Identify which cell holds the provided text, then report its (X, Y) central coordinate. 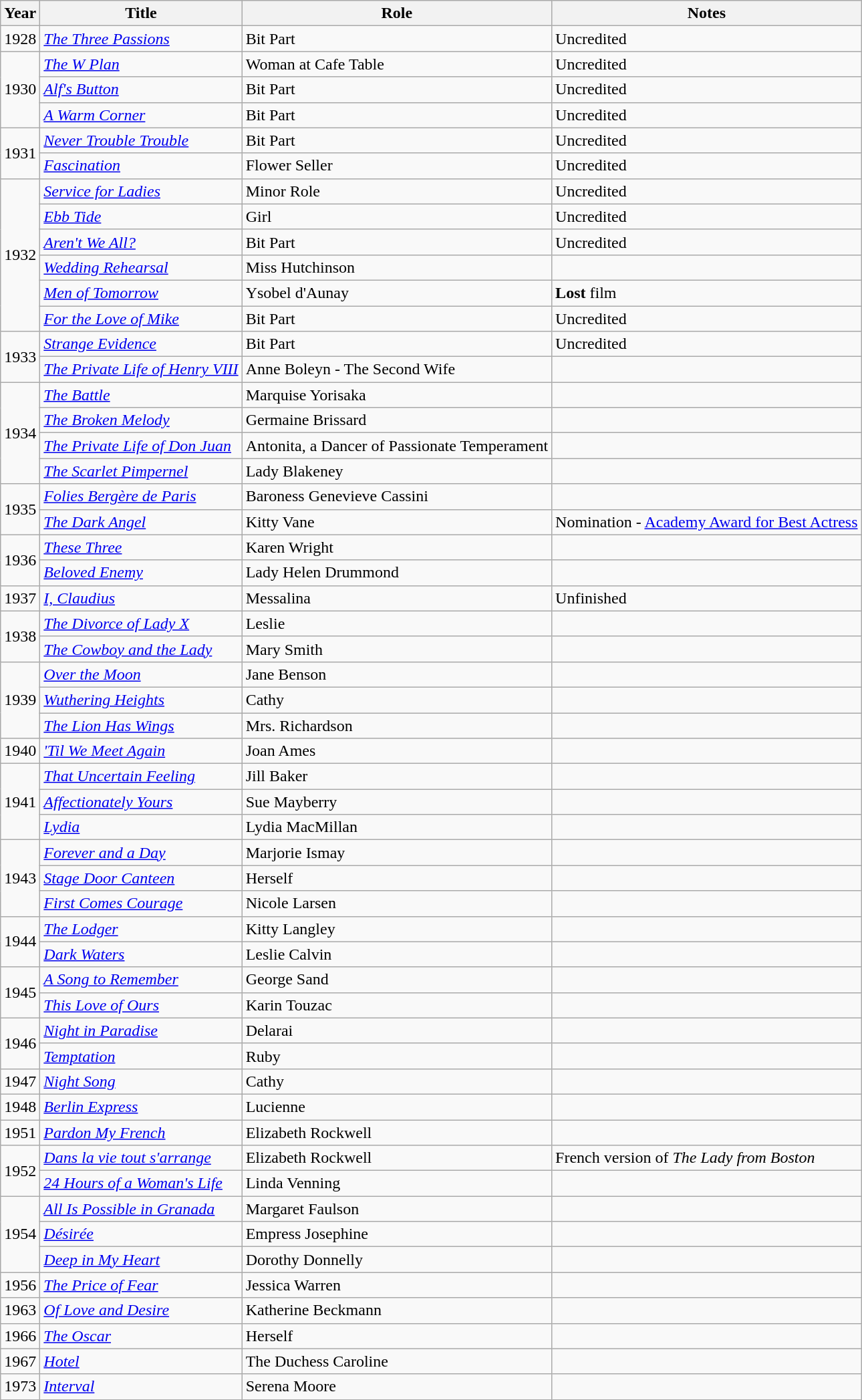
Hotel (141, 1361)
Ruby (397, 1056)
Mary Smith (397, 649)
Service for Ladies (141, 191)
Over the Moon (141, 674)
Marquise Yorisaka (397, 395)
Désirée (141, 1234)
The Duchess Caroline (397, 1361)
Dans la vie tout s'arrange (141, 1158)
Dorothy Donnelly (397, 1260)
1954 (20, 1234)
Katherine Beckmann (397, 1310)
The Private Life of Don Juan (141, 446)
1931 (20, 153)
George Sand (397, 980)
Fascination (141, 166)
The Three Passions (141, 39)
1947 (20, 1081)
Anne Boleyn - The Second Wife (397, 370)
The Scarlet Pimpernel (141, 471)
Stage Door Canteen (141, 878)
Temptation (141, 1056)
Jane Benson (397, 674)
Jill Baker (397, 777)
1938 (20, 636)
Karen Wright (397, 547)
1943 (20, 878)
1952 (20, 1171)
1948 (20, 1107)
Nicole Larsen (397, 903)
First Comes Courage (141, 903)
Empress Josephine (397, 1234)
1956 (20, 1285)
The Lion Has Wings (141, 725)
1934 (20, 433)
Miss Hutchinson (397, 267)
The Lodger (141, 929)
Folies Bergère de Paris (141, 497)
The Battle (141, 395)
1940 (20, 751)
1966 (20, 1336)
1945 (20, 992)
Linda Venning (397, 1183)
Wedding Rehearsal (141, 267)
Mrs. Richardson (397, 725)
Interval (141, 1387)
1946 (20, 1043)
Forever and a Day (141, 853)
Night in Paradise (141, 1030)
1944 (20, 942)
The Divorce of Lady X (141, 623)
Affectionately Yours (141, 802)
The Price of Fear (141, 1285)
Lady Blakeney (397, 471)
Margaret Faulson (397, 1209)
1932 (20, 255)
Of Love and Desire (141, 1310)
Deep in My Heart (141, 1260)
1941 (20, 802)
1951 (20, 1133)
The Dark Angel (141, 522)
Jessica Warren (397, 1285)
Kitty Vane (397, 522)
Lady Helen Drummond (397, 573)
Girl (397, 217)
Lost film (707, 293)
Ysobel d'Aunay (397, 293)
Unfinished (707, 598)
1928 (20, 39)
Berlin Express (141, 1107)
The Cowboy and the Lady (141, 649)
1939 (20, 700)
A Warm Corner (141, 115)
Beloved Enemy (141, 573)
Role (397, 13)
Karin Touzac (397, 1005)
Antonita, a Dancer of Passionate Temperament (397, 446)
For the Love of Mike (141, 319)
Serena Moore (397, 1387)
1930 (20, 90)
1967 (20, 1361)
The Oscar (141, 1336)
The W Plan (141, 64)
Strange Evidence (141, 344)
Ebb Tide (141, 217)
Never Trouble Trouble (141, 140)
1973 (20, 1387)
Delarai (397, 1030)
Year (20, 13)
Aren't We All? (141, 242)
Dark Waters (141, 954)
Nomination - Academy Award for Best Actress (707, 522)
1936 (20, 560)
The Broken Melody (141, 420)
Sue Mayberry (397, 802)
Night Song (141, 1081)
Marjorie Ismay (397, 853)
Minor Role (397, 191)
Flower Seller (397, 166)
1935 (20, 509)
A Song to Remember (141, 980)
Joan Ames (397, 751)
All Is Possible in Granada (141, 1209)
1933 (20, 357)
Leslie (397, 623)
Leslie Calvin (397, 954)
Notes (707, 13)
Alf's Button (141, 90)
Messalina (397, 598)
That Uncertain Feeling (141, 777)
I, Claudius (141, 598)
Woman at Cafe Table (397, 64)
Lucienne (397, 1107)
Pardon My French (141, 1133)
'Til We Meet Again (141, 751)
French version of The Lady from Boston (707, 1158)
Title (141, 13)
Lydia (141, 827)
Wuthering Heights (141, 700)
24 Hours of a Woman's Life (141, 1183)
1963 (20, 1310)
Germaine Brissard (397, 420)
This Love of Ours (141, 1005)
Men of Tomorrow (141, 293)
1937 (20, 598)
Baroness Genevieve Cassini (397, 497)
Lydia MacMillan (397, 827)
These Three (141, 547)
Kitty Langley (397, 929)
The Private Life of Henry VIII (141, 370)
